Identify which cell holds the provided text, then report its [X, Y] central coordinate. 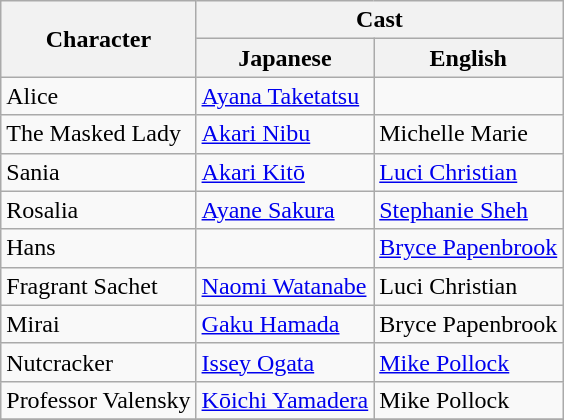
Character [98, 39]
Nutcracker [98, 362]
Stephanie Sheh [468, 210]
Mirai [98, 324]
The Masked Lady [98, 134]
Issey Ogata [285, 362]
Akari Nibu [285, 134]
Fragrant Sachet [98, 286]
Ayana Taketatsu [285, 96]
Michelle Marie [468, 134]
Akari Kitō [285, 172]
Naomi Watanabe [285, 286]
Sania [98, 172]
Alice [98, 96]
Kōichi Yamadera [285, 400]
Hans [98, 248]
Japanese [285, 58]
Cast [380, 20]
English [468, 58]
Rosalia [98, 210]
Professor Valensky [98, 400]
Ayane Sakura [285, 210]
Gaku Hamada [285, 324]
